Find where the given text appears and provide that cell's center as (x, y) coordinate. 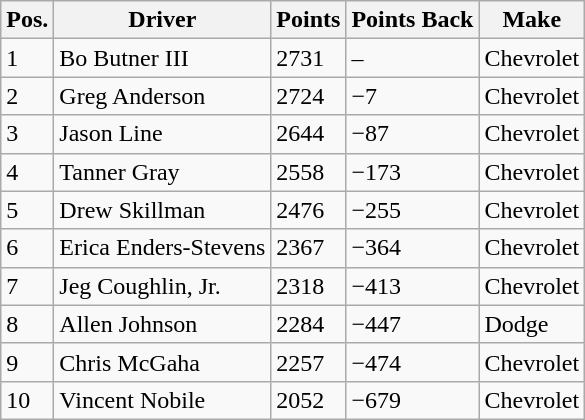
7 (28, 286)
−413 (412, 286)
10 (28, 400)
Bo Butner III (162, 58)
2476 (308, 210)
Points (308, 20)
1 (28, 58)
Dodge (532, 324)
−474 (412, 362)
2731 (308, 58)
– (412, 58)
2644 (308, 134)
8 (28, 324)
6 (28, 248)
2284 (308, 324)
−173 (412, 172)
Jeg Coughlin, Jr. (162, 286)
−87 (412, 134)
Pos. (28, 20)
9 (28, 362)
−255 (412, 210)
2052 (308, 400)
2 (28, 96)
Drew Skillman (162, 210)
Chris McGaha (162, 362)
4 (28, 172)
2367 (308, 248)
Greg Anderson (162, 96)
Allen Johnson (162, 324)
Driver (162, 20)
Jason Line (162, 134)
Erica Enders-Stevens (162, 248)
2257 (308, 362)
−7 (412, 96)
−364 (412, 248)
Points Back (412, 20)
3 (28, 134)
−679 (412, 400)
Vincent Nobile (162, 400)
2318 (308, 286)
Tanner Gray (162, 172)
5 (28, 210)
−447 (412, 324)
2558 (308, 172)
2724 (308, 96)
Make (532, 20)
